Return (x, y) of the center of cell containing provided text 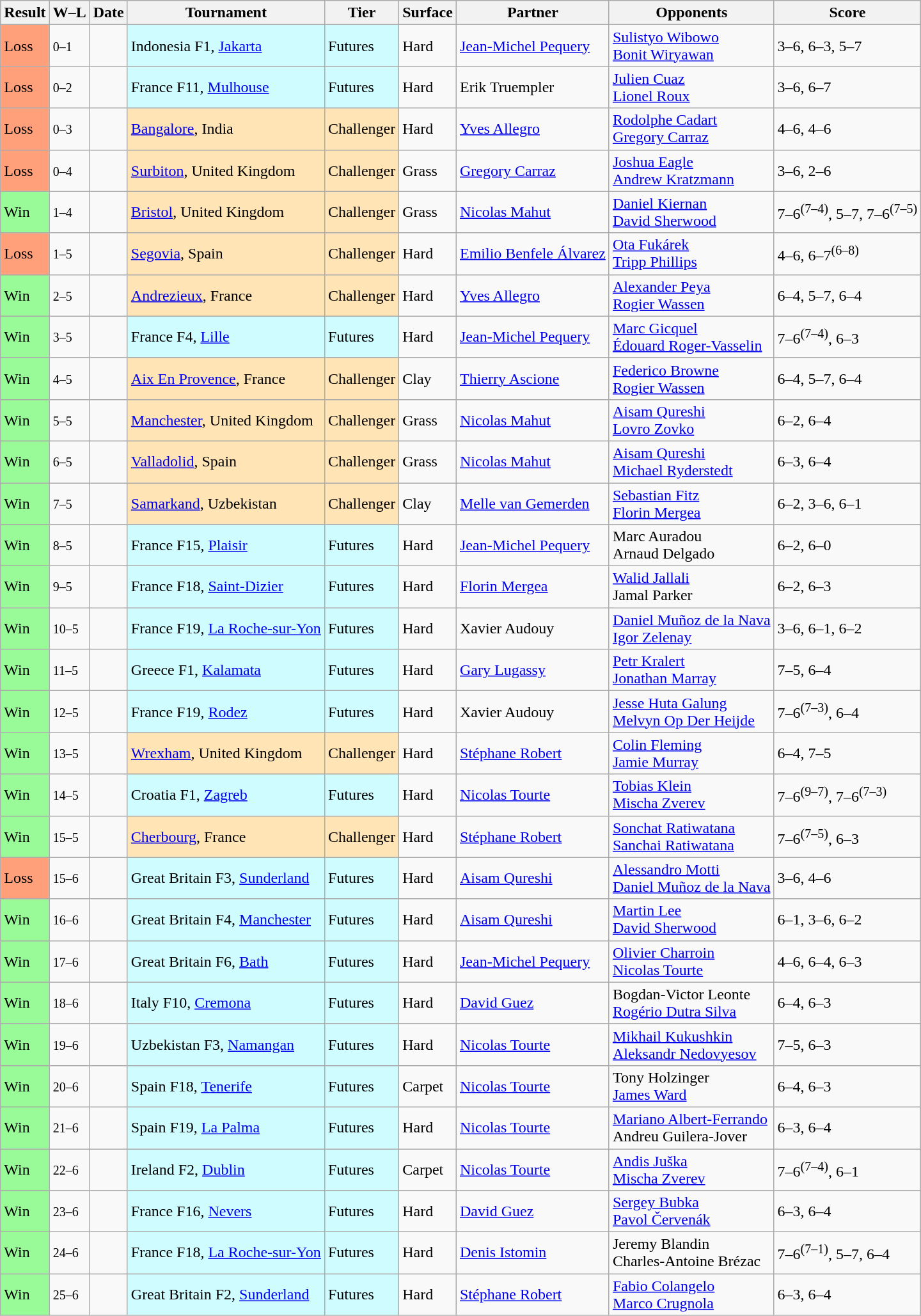
6–2, 6–0 (847, 545)
21–6 (69, 1127)
Tournament (226, 13)
Uzbekistan F3, Namangan (226, 1044)
Aisam Qureshi Lovro Zovko (691, 420)
France F4, Lille (226, 337)
8–5 (69, 545)
20–6 (69, 1086)
3–6, 6–1, 6–2 (847, 628)
0–1 (69, 46)
Emilio Benfele Álvarez (532, 253)
Jesse Huta Galung Melvyn Op Der Heijde (691, 711)
2–5 (69, 296)
17–6 (69, 961)
Gary Lugassy (532, 670)
Mariano Albert-Ferrando Andreu Guilera-Jover (691, 1127)
7–5, 6–3 (847, 1044)
7–6(9–7), 7–6(7–3) (847, 795)
Bristol, United Kingdom (226, 212)
Ota Fukárek Tripp Phillips (691, 253)
Julien Cuaz Lionel Roux (691, 87)
Ireland F2, Dublin (226, 1169)
14–5 (69, 795)
Walid Jallali Jamal Parker (691, 587)
Greece F1, Kalamata (226, 670)
Gregory Carraz (532, 170)
6–5 (69, 462)
Score (847, 13)
23–6 (69, 1212)
Rodolphe Cadart Gregory Carraz (691, 129)
Segovia, Spain (226, 253)
Result (25, 13)
Daniel Kiernan David Sherwood (691, 212)
Fabio Colangelo Marco Crugnola (691, 1295)
Indonesia F1, Jakarta (226, 46)
Tobias Klein Mischa Zverev (691, 795)
15–5 (69, 837)
Marc Gicquel Édouard Roger-Vasselin (691, 337)
6–2, 3–6, 6–1 (847, 503)
Bogdan-Victor Leonte Rogério Dutra Silva (691, 1003)
Joshua Eagle Andrew Kratzmann (691, 170)
24–6 (69, 1253)
25–6 (69, 1295)
Spain F18, Tenerife (226, 1086)
Great Britain F4, Manchester (226, 920)
Andrezieux, France (226, 296)
Florin Mergea (532, 587)
18–6 (69, 1003)
Date (109, 13)
W–L (69, 13)
Sebastian Fitz Florin Mergea (691, 503)
Samarkand, Uzbekistan (226, 503)
Aix En Provence, France (226, 379)
16–6 (69, 920)
3–6, 4–6 (847, 878)
Marc Auradou Arnaud Delgado (691, 545)
Jeremy Blandin Charles-Antoine Brézac (691, 1253)
Martin Lee David Sherwood (691, 920)
9–5 (69, 587)
19–6 (69, 1044)
Croatia F1, Zagreb (226, 795)
7–6(7–5), 6–3 (847, 837)
France F16, Nevers (226, 1212)
13–5 (69, 754)
Alessandro Motti Daniel Muñoz de la Nava (691, 878)
Thierry Ascione (532, 379)
10–5 (69, 628)
7–5 (69, 503)
0–2 (69, 87)
7–6(7–4), 6–1 (847, 1169)
France F19, La Roche-sur-Yon (226, 628)
7–6(7–4), 5–7, 7–6(7–5) (847, 212)
Surbiton, United Kingdom (226, 170)
Great Britain F2, Sunderland (226, 1295)
0–3 (69, 129)
1–4 (69, 212)
Italy F10, Cremona (226, 1003)
Sulistyo Wibowo Bonit Wiryawan (691, 46)
Tony Holzinger James Ward (691, 1086)
7–6(7–4), 6–3 (847, 337)
Partner (532, 13)
France F18, La Roche-sur-Yon (226, 1253)
4–6, 6–4, 6–3 (847, 961)
Olivier Charroin Nicolas Tourte (691, 961)
Alexander Peya Rogier Wassen (691, 296)
France F11, Mulhouse (226, 87)
Great Britain F6, Bath (226, 961)
Aisam Qureshi Michael Ryderstedt (691, 462)
Melle van Gemerden (532, 503)
Sergey Bubka Pavol Červenák (691, 1212)
Petr Kralert Jonathan Marray (691, 670)
Erik Truempler (532, 87)
6–4, 7–5 (847, 754)
Valladolid, Spain (226, 462)
Manchester, United Kingdom (226, 420)
3–6, 6–3, 5–7 (847, 46)
6–2, 6–4 (847, 420)
0–4 (69, 170)
Andis Juška Mischa Zverev (691, 1169)
France F19, Rodez (226, 711)
Spain F19, La Palma (226, 1127)
1–5 (69, 253)
Sonchat Ratiwatana Sanchai Ratiwatana (691, 837)
11–5 (69, 670)
7–6(7–3), 6–4 (847, 711)
3–6, 6–7 (847, 87)
Wrexham, United Kingdom (226, 754)
4–6, 6–7(6–8) (847, 253)
Mikhail Kukushkin Aleksandr Nedovyesov (691, 1044)
Tier (361, 13)
3–5 (69, 337)
22–6 (69, 1169)
France F18, Saint-Dizier (226, 587)
5–5 (69, 420)
15–6 (69, 878)
Opponents (691, 13)
Federico Browne Rogier Wassen (691, 379)
4–5 (69, 379)
12–5 (69, 711)
6–1, 3–6, 6–2 (847, 920)
7–5, 6–4 (847, 670)
3–6, 2–6 (847, 170)
Great Britain F3, Sunderland (226, 878)
6–2, 6–3 (847, 587)
France F15, Plaisir (226, 545)
Denis Istomin (532, 1253)
Colin Fleming Jamie Murray (691, 754)
Bangalore, India (226, 129)
Cherbourg, France (226, 837)
4–6, 4–6 (847, 129)
Surface (428, 13)
Daniel Muñoz de la Nava Igor Zelenay (691, 628)
7–6(7–1), 5–7, 6–4 (847, 1253)
